Detect which cell encompasses the target text, then output its (x, y) center coordinate. 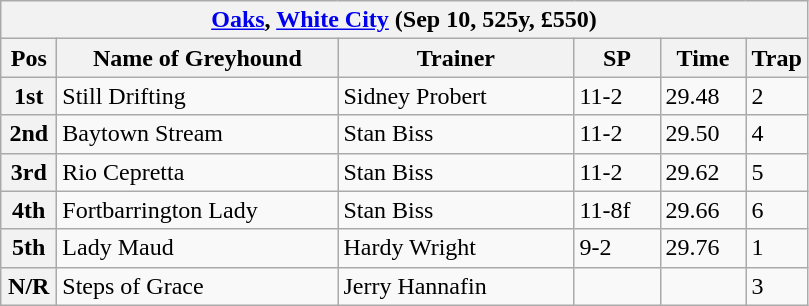
Trainer (456, 58)
4th (29, 210)
5th (29, 248)
2nd (29, 134)
Still Drifting (198, 96)
5 (776, 172)
Hardy Wright (456, 248)
9-2 (617, 248)
Trap (776, 58)
29.66 (703, 210)
Fortbarrington Lady (198, 210)
29.50 (703, 134)
Name of Greyhound (198, 58)
SP (617, 58)
4 (776, 134)
N/R (29, 286)
6 (776, 210)
Baytown Stream (198, 134)
Rio Cepretta (198, 172)
3rd (29, 172)
Time (703, 58)
1 (776, 248)
29.48 (703, 96)
1st (29, 96)
Pos (29, 58)
Jerry Hannafin (456, 286)
Oaks, White City (Sep 10, 525y, £550) (404, 20)
29.62 (703, 172)
3 (776, 286)
2 (776, 96)
Lady Maud (198, 248)
29.76 (703, 248)
11-8f (617, 210)
Steps of Grace (198, 286)
Sidney Probert (456, 96)
